Pinpoint the cell where the given text exists, returning its (X, Y) midpoint coordinate. 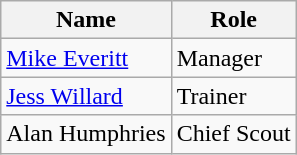
Alan Humphries (86, 134)
Name (86, 20)
Role (234, 20)
Trainer (234, 96)
Jess Willard (86, 96)
Manager (234, 58)
Mike Everitt (86, 58)
Chief Scout (234, 134)
